From the cell containing the given text, extract its center point as [X, Y] coordinate. 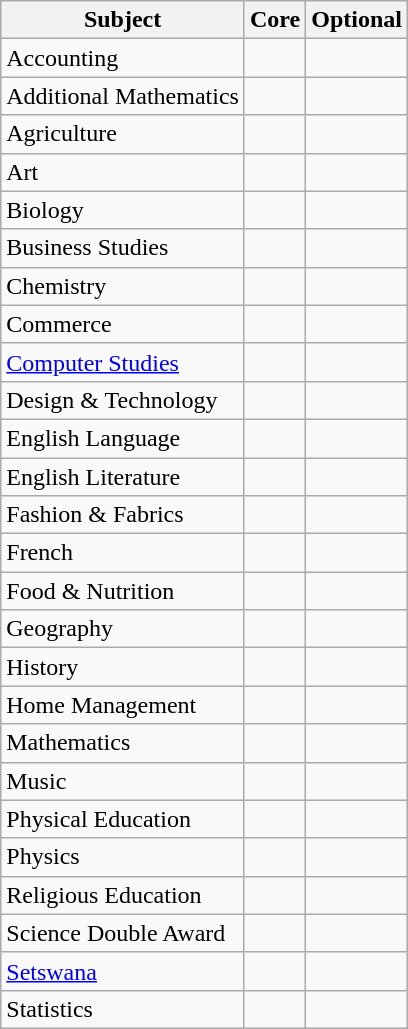
Computer Studies [123, 362]
Setswana [123, 971]
English Literature [123, 477]
Optional [357, 20]
Additional Mathematics [123, 96]
Religious Education [123, 895]
Agriculture [123, 134]
Fashion & Fabrics [123, 515]
Food & Nutrition [123, 591]
Science Double Award [123, 933]
Mathematics [123, 743]
Geography [123, 629]
Art [123, 172]
Physics [123, 857]
Music [123, 781]
Chemistry [123, 286]
Statistics [123, 1009]
Accounting [123, 58]
History [123, 667]
Business Studies [123, 248]
Commerce [123, 324]
English Language [123, 438]
French [123, 553]
Home Management [123, 705]
Core [274, 20]
Subject [123, 20]
Biology [123, 210]
Physical Education [123, 819]
Design & Technology [123, 400]
